From the cell containing the given text, extract its center point as (x, y) coordinate. 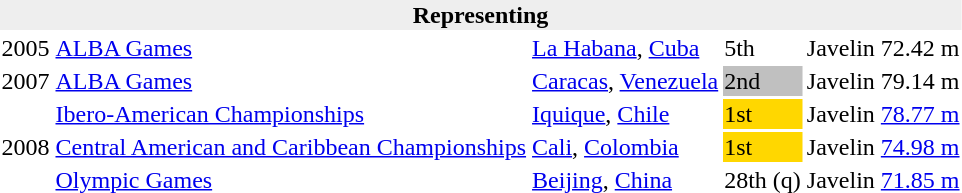
74.98 m (920, 147)
Ibero-American Championships (291, 114)
2nd (763, 81)
5th (763, 48)
Central American and Caribbean Championships (291, 147)
79.14 m (920, 81)
78.77 m (920, 114)
72.42 m (920, 48)
2007 (26, 81)
La Habana, Cuba (626, 48)
Iquique, Chile (626, 114)
2005 (26, 48)
Representing (480, 15)
Cali, Colombia (626, 147)
Caracas, Venezuela (626, 81)
